Scan for the cell matching the given text and deliver its (X, Y) coordinate at center. 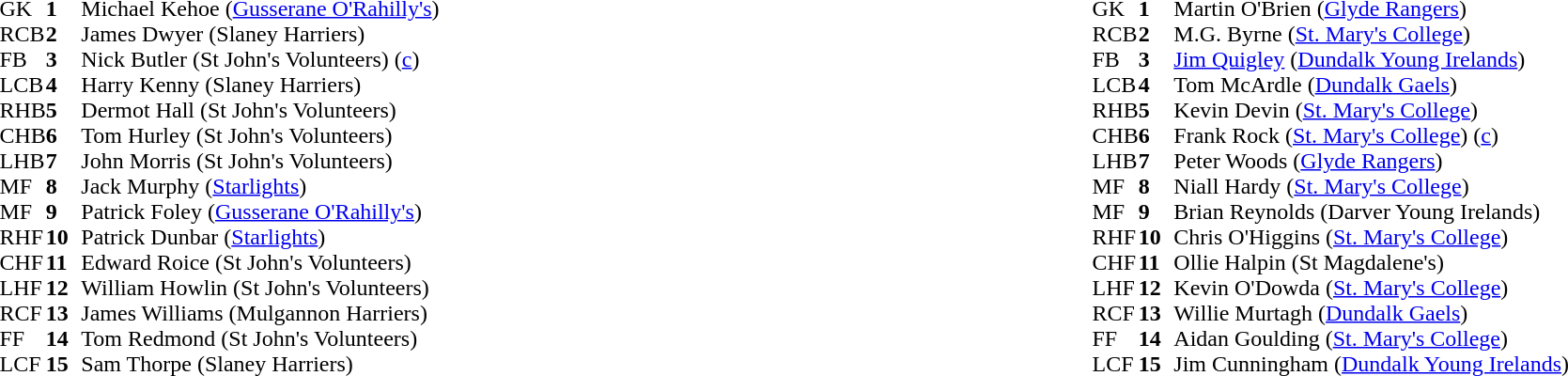
Nick Butler (St John's Volunteers) (c) (259, 60)
Harry Kenny (Slaney Harriers) (259, 85)
Edward Roice (St John's Volunteers) (259, 263)
Tom Redmond (St John's Volunteers) (259, 338)
Patrick Foley (Gusserane O'Rahilly's) (259, 212)
Dermot Hall (St John's Volunteers) (259, 111)
James Dwyer (Slaney Harriers) (259, 34)
Jack Murphy (Starlights) (259, 186)
Patrick Dunbar (Starlights) (259, 237)
John Morris (St John's Volunteers) (259, 162)
James Williams (Mulgannon Harriers) (259, 314)
Tom Hurley (St John's Volunteers) (259, 135)
William Howlin (St John's Volunteers) (259, 288)
